Locate the cell with the specified text and output its (X, Y) center coordinate. 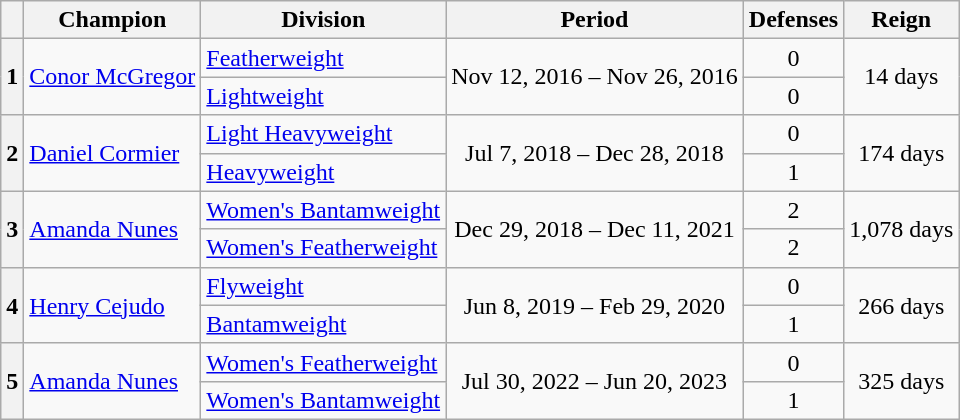
Featherweight (324, 58)
Conor McGregor (112, 77)
266 days (902, 305)
3 (12, 229)
Bantamweight (324, 324)
Flyweight (324, 286)
Reign (902, 20)
5 (12, 381)
Heavyweight (324, 172)
Lightweight (324, 96)
4 (12, 305)
Jul 7, 2018 – Dec 28, 2018 (595, 153)
1,078 days (902, 229)
174 days (902, 153)
Champion (112, 20)
Division (324, 20)
14 days (902, 77)
Henry Cejudo (112, 305)
Light Heavyweight (324, 134)
Dec 29, 2018 – Dec 11, 2021 (595, 229)
Period (595, 20)
Defenses (793, 20)
Jul 30, 2022 – Jun 20, 2023 (595, 381)
325 days (902, 381)
Nov 12, 2016 – Nov 26, 2016 (595, 77)
Daniel Cormier (112, 153)
Jun 8, 2019 – Feb 29, 2020 (595, 305)
